Search for the cell housing the specified text and yield its (X, Y) center coordinate. 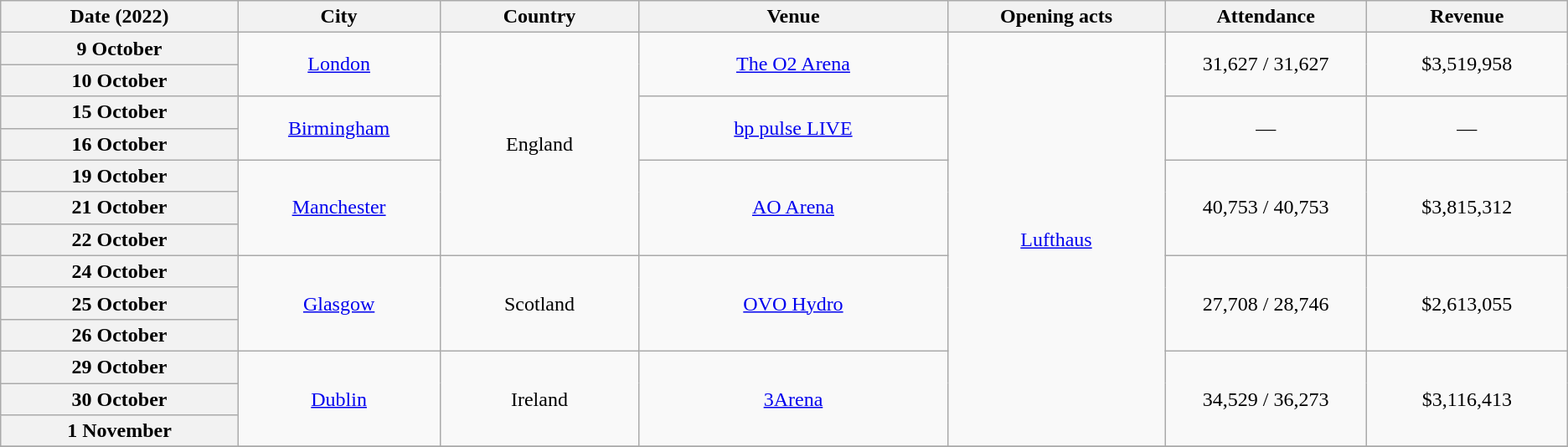
$2,613,055 (1467, 303)
9 October (119, 49)
30 October (119, 399)
16 October (119, 144)
3Arena (793, 398)
London (338, 64)
19 October (119, 176)
England (539, 144)
24 October (119, 271)
1 November (119, 431)
The O2 Arena (793, 64)
21 October (119, 208)
Attendance (1266, 17)
40,753 / 40,753 (1266, 208)
bp pulse LIVE (793, 128)
10 October (119, 80)
27,708 / 28,746 (1266, 303)
Glasgow (338, 303)
34,529 / 36,273 (1266, 398)
Country (539, 17)
City (338, 17)
$3,815,312 (1467, 208)
15 October (119, 112)
31,627 / 31,627 (1266, 64)
Ireland (539, 398)
OVO Hydro (793, 303)
AO Arena (793, 208)
Scotland (539, 303)
29 October (119, 367)
Opening acts (1056, 17)
Date (2022) (119, 17)
Birmingham (338, 128)
25 October (119, 303)
Lufthaus (1056, 239)
Manchester (338, 208)
Revenue (1467, 17)
Venue (793, 17)
$3,519,958 (1467, 64)
26 October (119, 335)
$3,116,413 (1467, 398)
22 October (119, 239)
Dublin (338, 398)
